Locate the cell with the specified text and output its (x, y) center coordinate. 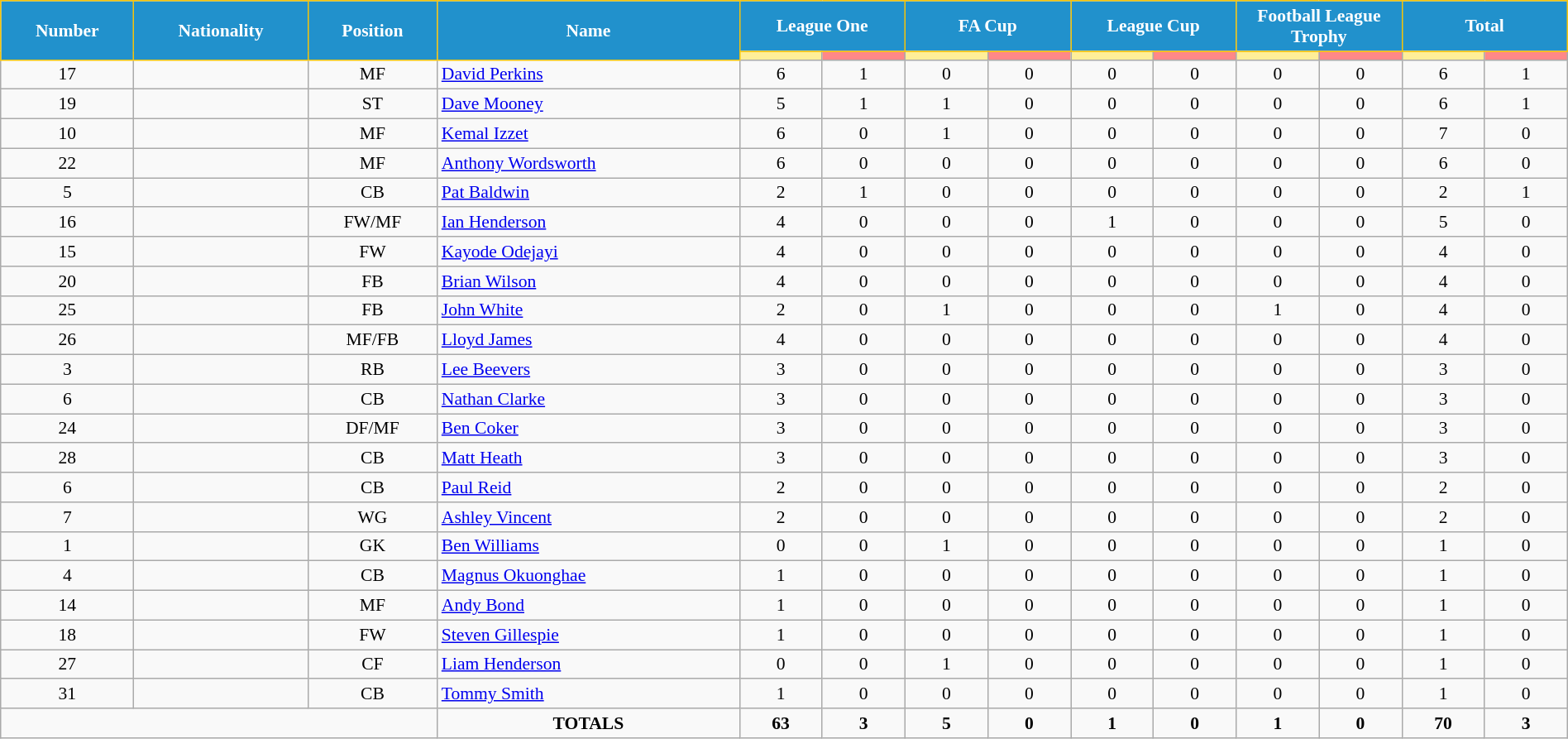
CF (372, 665)
Lloyd James (589, 340)
25 (68, 310)
Number (68, 30)
Ben Williams (589, 546)
MF/FB (372, 340)
FW/MF (372, 223)
Lee Beevers (589, 370)
63 (781, 723)
FA Cup (987, 26)
RB (372, 370)
Magnus Okuonghae (589, 576)
Pat Baldwin (589, 193)
14 (68, 606)
Matt Heath (589, 458)
Position (372, 30)
19 (68, 104)
Nationality (221, 30)
Ben Coker (589, 429)
Tommy Smith (589, 694)
70 (1443, 723)
31 (68, 694)
27 (68, 665)
Ashley Vincent (589, 517)
Liam Henderson (589, 665)
Name (589, 30)
League Cup (1153, 26)
20 (68, 281)
Nathan Clarke (589, 399)
Kayode Odejayi (589, 252)
League One (822, 26)
David Perkins (589, 74)
Andy Bond (589, 606)
28 (68, 458)
10 (68, 134)
ST (372, 104)
Ian Henderson (589, 223)
Brian Wilson (589, 281)
24 (68, 429)
Steven Gillespie (589, 635)
18 (68, 635)
Total (1484, 26)
GK (372, 546)
Football League Trophy (1319, 26)
DF/MF (372, 429)
Dave Mooney (589, 104)
17 (68, 74)
WG (372, 517)
26 (68, 340)
Kemal Izzet (589, 134)
Anthony Wordsworth (589, 163)
John White (589, 310)
Paul Reid (589, 487)
22 (68, 163)
16 (68, 223)
TOTALS (589, 723)
15 (68, 252)
